Find where the given text appears and provide that cell's center as [x, y] coordinate. 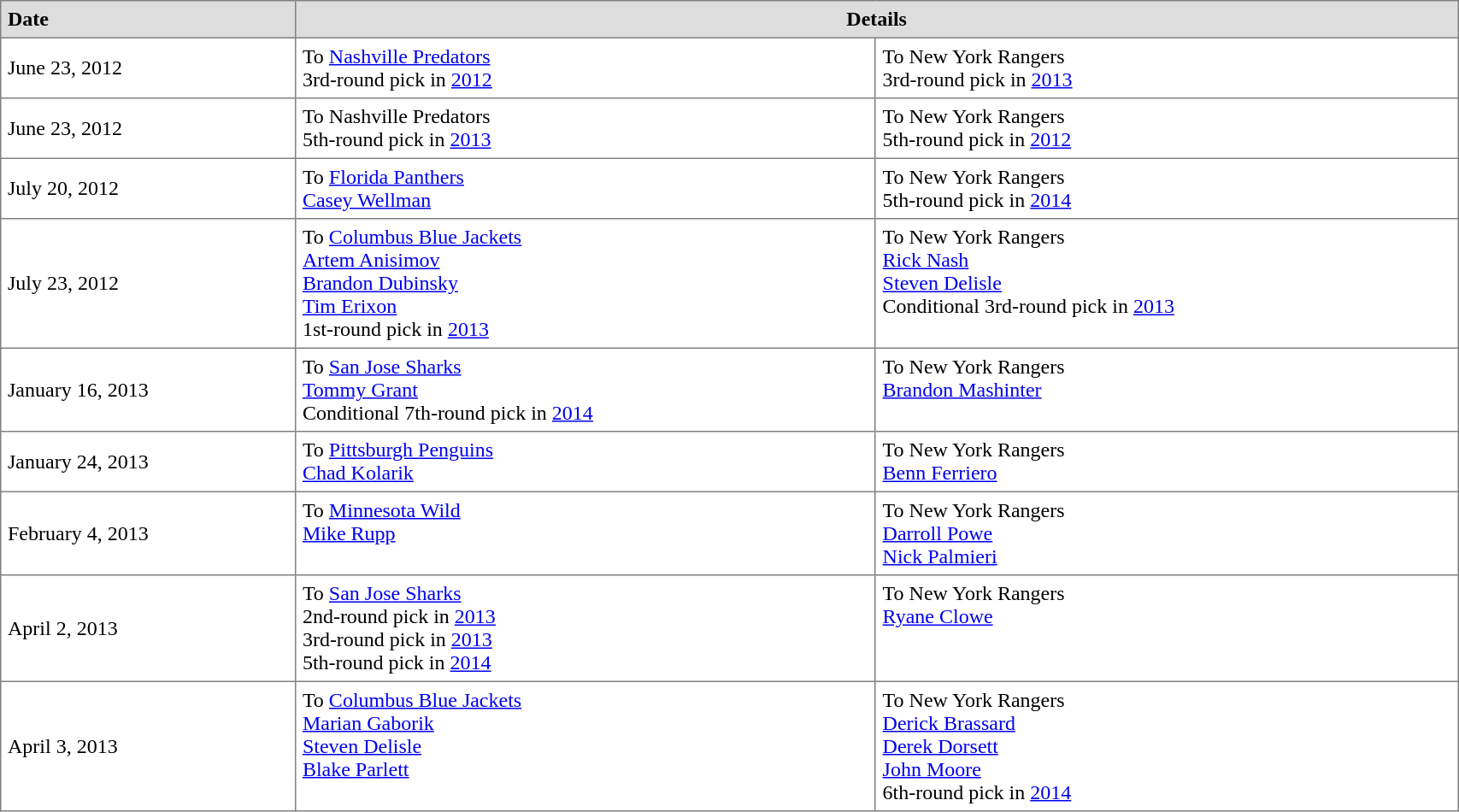
To San Jose Sharks2nd-round pick in 20133rd-round pick in 20135th-round pick in 2014 [586, 628]
To New York Rangers5th-round pick in 2014 [1166, 188]
To New York RangersBrandon Mashinter [1166, 390]
February 4, 2013 [149, 533]
To New York RangersDarroll PoweNick Palmieri [1166, 533]
July 20, 2012 [149, 188]
To Columbus Blue JacketsArtem AnisimovBrandon DubinskyTim Erixon1st-round pick in 2013 [586, 284]
To New York Rangers3rd-round pick in 2013 [1166, 68]
To New York RangersDerick BrassardDerek DorsettJohn Moore6th-round pick in 2014 [1166, 746]
To Nashville Predators3rd-round pick in 2012 [586, 68]
April 3, 2013 [149, 746]
January 24, 2013 [149, 462]
To Nashville Predators5th-round pick in 2013 [586, 128]
To Florida PanthersCasey Wellman [586, 188]
To San Jose SharksTommy GrantConditional 7th-round pick in 2014 [586, 390]
To New York Rangers5th-round pick in 2012 [1166, 128]
To Minnesota WildMike Rupp [586, 533]
To New York RangersRick NashSteven DelisleConditional 3rd-round pick in 2013 [1166, 284]
To New York RangersRyane Clowe [1166, 628]
To Columbus Blue JacketsMarian GaborikSteven DelisleBlake Parlett [586, 746]
Details [877, 20]
January 16, 2013 [149, 390]
July 23, 2012 [149, 284]
Date [149, 20]
To New York RangersBenn Ferriero [1166, 462]
April 2, 2013 [149, 628]
To Pittsburgh PenguinsChad Kolarik [586, 462]
